Provide the [x, y] coordinate of the cell's center where the given text is located.  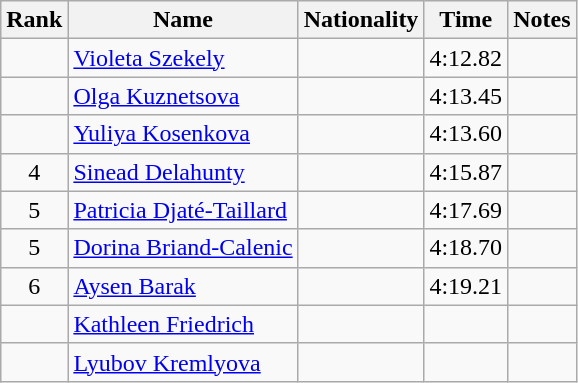
4:13.45 [466, 96]
Olga Kuznetsova [183, 96]
4:17.69 [466, 210]
Patricia Djaté-Taillard [183, 210]
Time [466, 20]
Yuliya Kosenkova [183, 134]
Name [183, 20]
4:15.87 [466, 172]
4 [34, 172]
6 [34, 286]
Notes [542, 20]
Violeta Szekely [183, 58]
4:18.70 [466, 248]
Sinead Delahunty [183, 172]
4:12.82 [466, 58]
Aysen Barak [183, 286]
Dorina Briand-Calenic [183, 248]
Nationality [361, 20]
Lyubov Kremlyova [183, 362]
Kathleen Friedrich [183, 324]
Rank [34, 20]
4:19.21 [466, 286]
4:13.60 [466, 134]
